Provide the (x, y) coordinate of the cell's center where the given text is located.  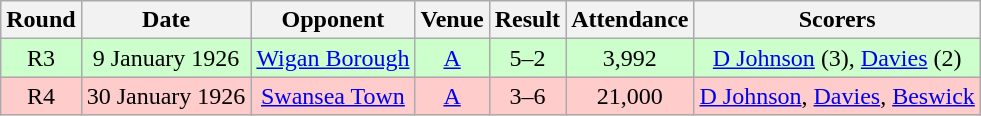
5–2 (527, 58)
30 January 1926 (166, 96)
3,992 (630, 58)
D Johnson (3), Davies (2) (837, 58)
Opponent (333, 20)
9 January 1926 (166, 58)
R4 (41, 96)
D Johnson, Davies, Beswick (837, 96)
21,000 (630, 96)
R3 (41, 58)
Swansea Town (333, 96)
Result (527, 20)
Attendance (630, 20)
Date (166, 20)
Round (41, 20)
Venue (452, 20)
3–6 (527, 96)
Wigan Borough (333, 58)
Scorers (837, 20)
